Provide the (x, y) coordinate of the cell's center where the given text is located.  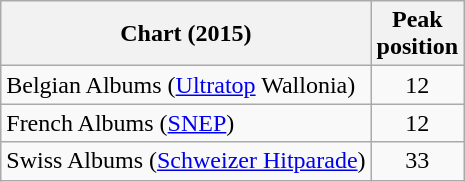
33 (417, 161)
Swiss Albums (Schweizer Hitparade) (186, 161)
Belgian Albums (Ultratop Wallonia) (186, 85)
Peakposition (417, 34)
French Albums (SNEP) (186, 123)
Chart (2015) (186, 34)
